From the cell containing the given text, extract its center point as (x, y) coordinate. 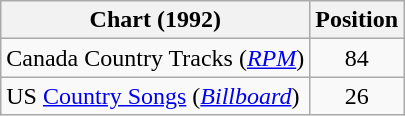
84 (357, 58)
26 (357, 96)
US Country Songs (Billboard) (156, 96)
Chart (1992) (156, 20)
Position (357, 20)
Canada Country Tracks (RPM) (156, 58)
